Return the [X, Y] coordinate for the center point of the cell that contains the specified text.  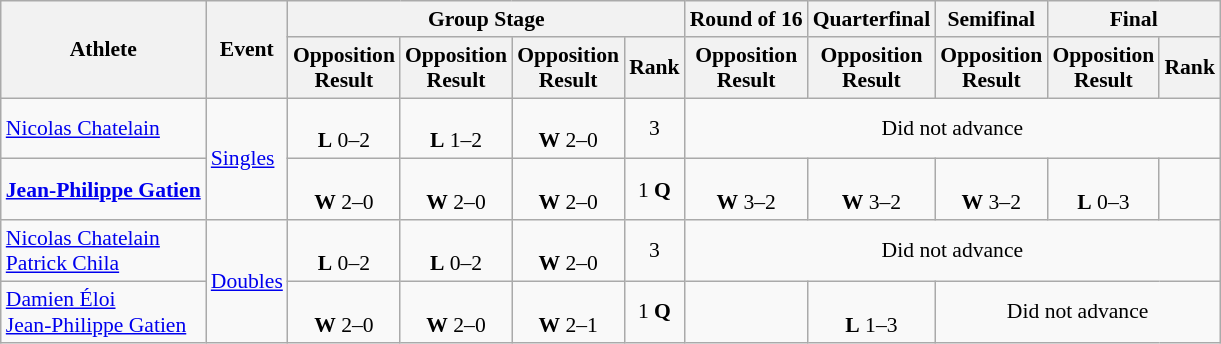
Group Stage [486, 19]
W 2–1 [568, 312]
L 1–3 [872, 312]
Singles [247, 159]
Final [1134, 19]
Nicolas ChatelainPatrick Chila [104, 250]
Damien ÉloiJean-Philippe Gatien [104, 312]
Semifinal [991, 19]
Round of 16 [746, 19]
Doubles [247, 281]
L 1–2 [456, 128]
Quarterfinal [872, 19]
Nicolas Chatelain [104, 128]
Event [247, 50]
Athlete [104, 50]
Jean-Philippe Gatien [104, 190]
L 0–3 [1103, 190]
